Extract the (x, y) coordinate from the center of the cell holding the provided text.  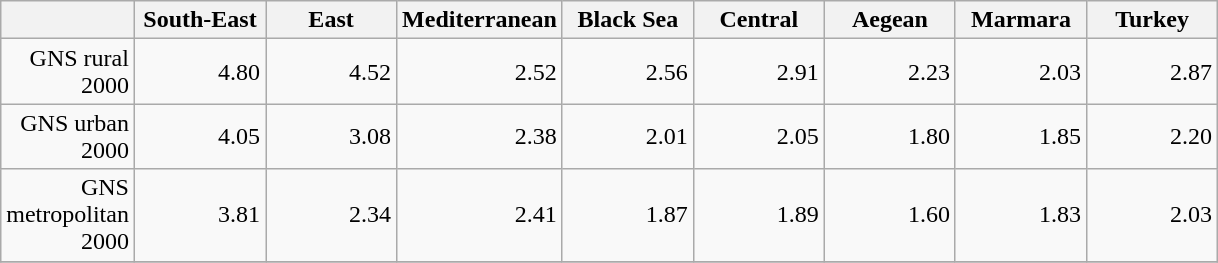
3.08 (332, 136)
Turkey (1152, 20)
1.87 (628, 215)
South-East (200, 20)
1.85 (1020, 136)
1.83 (1020, 215)
Central (758, 20)
Aegean (890, 20)
GNS rural 2000 (68, 72)
4.80 (200, 72)
1.60 (890, 215)
1.80 (890, 136)
2.20 (1152, 136)
Mediterranean (480, 20)
2.23 (890, 72)
2.56 (628, 72)
2.41 (480, 215)
GNS metropolitan 2000 (68, 215)
2.38 (480, 136)
Marmara (1020, 20)
2.01 (628, 136)
GNS urban 2000 (68, 136)
4.05 (200, 136)
2.52 (480, 72)
2.91 (758, 72)
2.34 (332, 215)
2.05 (758, 136)
2.87 (1152, 72)
3.81 (200, 215)
1.89 (758, 215)
East (332, 20)
4.52 (332, 72)
Black Sea (628, 20)
